Pinpoint the cell where the given text exists, returning its (x, y) midpoint coordinate. 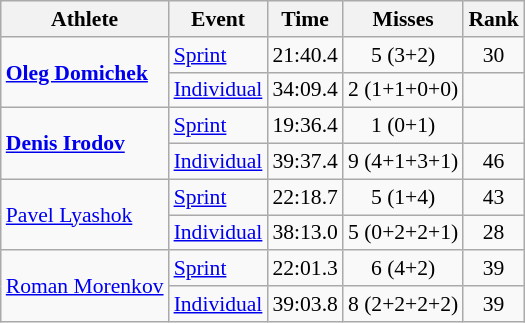
5 (3+2) (403, 55)
46 (494, 162)
8 (2+2+2+2) (403, 304)
Event (218, 19)
28 (494, 233)
5 (1+4) (403, 197)
Misses (403, 19)
34:09.4 (304, 90)
Roman Morenkov (85, 286)
2 (1+1+0+0) (403, 90)
43 (494, 197)
9 (4+1+3+1) (403, 162)
Athlete (85, 19)
21:40.4 (304, 55)
5 (0+2+2+1) (403, 233)
39:03.8 (304, 304)
38:13.0 (304, 233)
6 (4+2) (403, 269)
Pavel Lyashok (85, 214)
1 (0+1) (403, 126)
30 (494, 55)
22:18.7 (304, 197)
Time (304, 19)
Denis Irodov (85, 144)
Oleg Domichek (85, 72)
39:37.4 (304, 162)
22:01.3 (304, 269)
Rank (494, 19)
19:36.4 (304, 126)
